Return [x, y] of the center of cell containing provided text 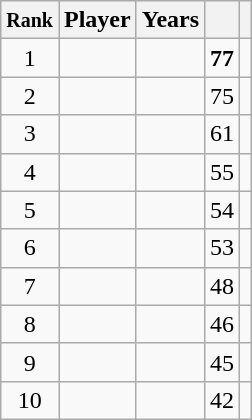
53 [222, 248]
42 [222, 400]
54 [222, 210]
1 [30, 58]
4 [30, 172]
5 [30, 210]
48 [222, 286]
3 [30, 134]
Player [97, 20]
Years [170, 20]
7 [30, 286]
6 [30, 248]
8 [30, 324]
9 [30, 362]
10 [30, 400]
77 [222, 58]
Rank [30, 20]
61 [222, 134]
75 [222, 96]
55 [222, 172]
2 [30, 96]
45 [222, 362]
46 [222, 324]
